Extract the [x, y] coordinate from the center of the cell holding the provided text.  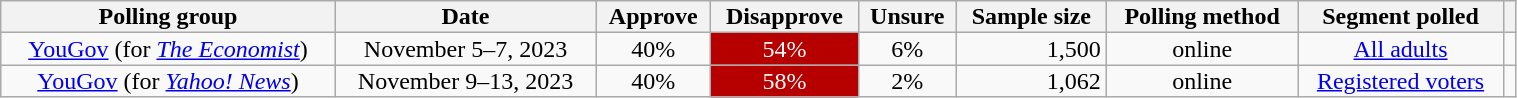
1,500 [1031, 49]
Segment polled [1400, 17]
Disapprove [784, 17]
Polling group [168, 17]
November 9–13, 2023 [466, 81]
Approve [654, 17]
Registered voters [1400, 81]
54% [784, 49]
2% [907, 81]
Date [466, 17]
YouGov (for The Economist) [168, 49]
6% [907, 49]
November 5–7, 2023 [466, 49]
Sample size [1031, 17]
Unsure [907, 17]
1,062 [1031, 81]
YouGov (for Yahoo! News) [168, 81]
All adults [1400, 49]
58% [784, 81]
Polling method [1202, 17]
